Locate the cell with the specified text and output its (X, Y) center coordinate. 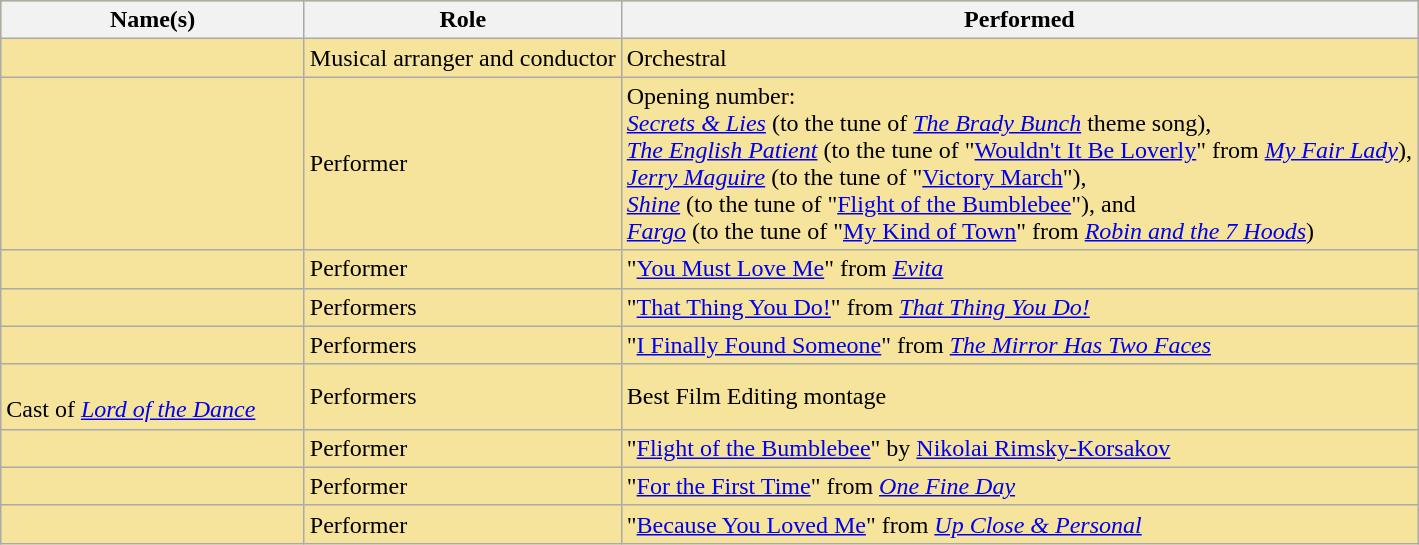
Cast of Lord of the Dance (153, 396)
Best Film Editing montage (1019, 396)
"For the First Time" from One Fine Day (1019, 486)
Role (462, 20)
"That Thing You Do!" from That Thing You Do! (1019, 307)
"Flight of the Bumblebee" by Nikolai Rimsky-Korsakov (1019, 448)
Musical arranger and conductor (462, 58)
"I Finally Found Someone" from The Mirror Has Two Faces (1019, 345)
Name(s) (153, 20)
"You Must Love Me" from Evita (1019, 269)
"Because You Loved Me" from Up Close & Personal (1019, 524)
Performed (1019, 20)
Orchestral (1019, 58)
